Output the [x, y] coordinate of the center of the cell containing the given text.  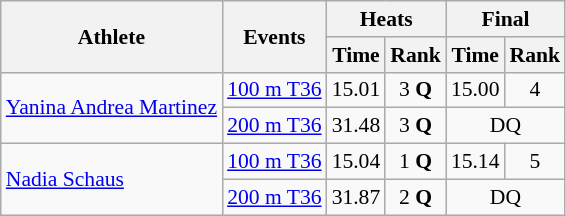
15.04 [356, 162]
Events [274, 36]
2 Q [416, 197]
Nadia Schaus [112, 180]
15.14 [476, 162]
31.48 [356, 126]
4 [536, 90]
Yanina Andrea Martinez [112, 108]
Final [506, 19]
5 [536, 162]
15.00 [476, 90]
Athlete [112, 36]
15.01 [356, 90]
Heats [386, 19]
1 Q [416, 162]
31.87 [356, 197]
